Determine the (x, y) coordinate at the center of the cell enclosing the given text.  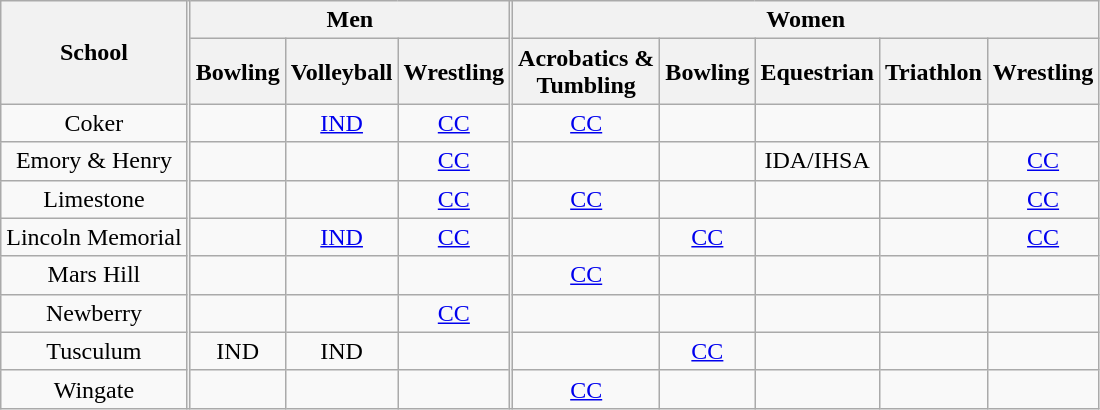
Limestone (94, 199)
Wingate (94, 389)
Newberry (94, 313)
Women (806, 20)
Tusculum (94, 351)
Triathlon (933, 72)
Equestrian (817, 72)
Men (350, 20)
Volleyball (342, 72)
Acrobatics &Tumbling (586, 72)
School (94, 52)
Coker (94, 123)
Mars Hill (94, 275)
Lincoln Memorial (94, 237)
IDA/IHSA (817, 161)
Emory & Henry (94, 161)
